Determine the (x, y) coordinate at the center of the cell enclosing the given text.  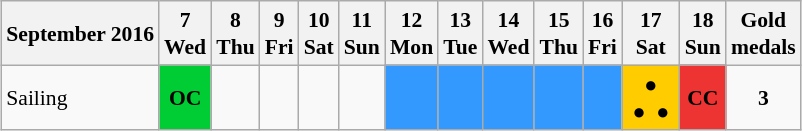
7Wed (185, 33)
12Mon (412, 33)
10Sat (319, 33)
3 (764, 97)
11Sun (362, 33)
Goldmedals (764, 33)
13Tue (460, 33)
17Sat (651, 33)
September 2016 (80, 33)
CC (703, 97)
9Fri (280, 33)
14Wed (508, 33)
OC (185, 97)
● ● ● (651, 97)
8Thu (236, 33)
18Sun (703, 33)
15Thu (558, 33)
16Fri (602, 33)
Sailing (80, 97)
